Locate the cell with the specified text and output its [x, y] center coordinate. 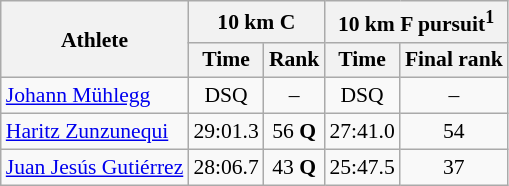
Haritz Zunzunequi [95, 132]
10 km F pursuit1 [416, 22]
10 km C [256, 22]
Athlete [95, 40]
56 Q [294, 132]
28:06.7 [226, 167]
Johann Mühlegg [95, 96]
Final rank [454, 60]
27:41.0 [362, 132]
25:47.5 [362, 167]
Juan Jesús Gutiérrez [95, 167]
54 [454, 132]
37 [454, 167]
29:01.3 [226, 132]
Rank [294, 60]
43 Q [294, 167]
